Detect which cell encompasses the target text, then output its [X, Y] center coordinate. 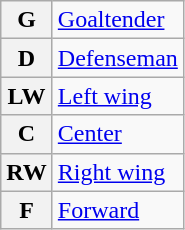
RW [27, 172]
Center [118, 134]
Goaltender [118, 20]
D [27, 58]
LW [27, 96]
F [27, 210]
C [27, 134]
Forward [118, 210]
Defenseman [118, 58]
Right wing [118, 172]
Left wing [118, 96]
G [27, 20]
